Determine the (X, Y) coordinate at the center of the cell enclosing the given text.  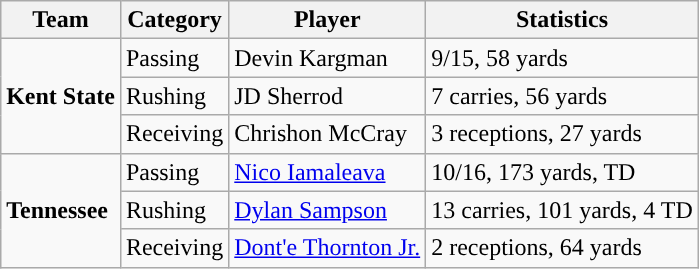
10/16, 173 yards, TD (562, 172)
Dont'e Thornton Jr. (328, 248)
Devin Kargman (328, 58)
JD Sherrod (328, 96)
Team (61, 20)
Chrishon McCray (328, 134)
Statistics (562, 20)
Kent State (61, 96)
13 carries, 101 yards, 4 TD (562, 210)
Player (328, 20)
Dylan Sampson (328, 210)
9/15, 58 yards (562, 58)
2 receptions, 64 yards (562, 248)
7 carries, 56 yards (562, 96)
3 receptions, 27 yards (562, 134)
Nico Iamaleava (328, 172)
Category (174, 20)
Tennessee (61, 210)
